Pinpoint the cell where the given text exists, returning its (x, y) midpoint coordinate. 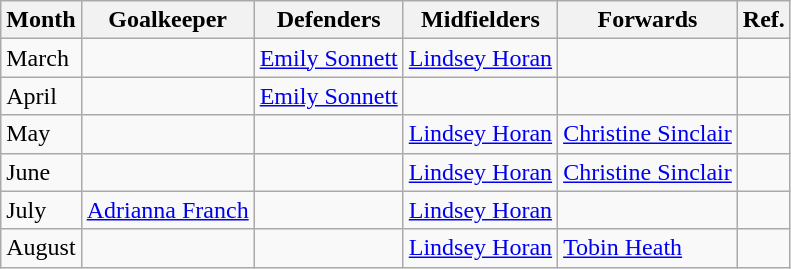
Defenders (328, 20)
Tobin Heath (648, 248)
Adrianna Franch (168, 210)
March (41, 58)
Midfielders (480, 20)
May (41, 134)
August (41, 248)
Month (41, 20)
Ref. (764, 20)
July (41, 210)
June (41, 172)
Forwards (648, 20)
Goalkeeper (168, 20)
April (41, 96)
